Determine the [X, Y] coordinate at the center of the cell enclosing the given text.  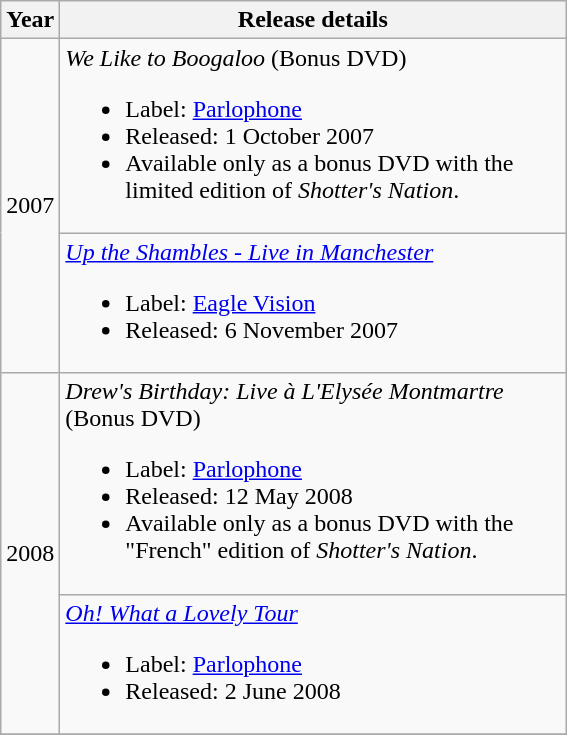
We Like to Boogaloo (Bonus DVD)Label: ParlophoneReleased: 1 October 2007Available only as a bonus DVD with the limited edition of Shotter's Nation. [313, 136]
2007 [30, 206]
Oh! What a Lovely TourLabel: ParlophoneReleased: 2 June 2008 [313, 664]
Year [30, 20]
Up the Shambles - Live in ManchesterLabel: Eagle VisionReleased: 6 November 2007 [313, 303]
Release details [313, 20]
2008 [30, 554]
